From the cell containing the given text, extract its center point as [X, Y] coordinate. 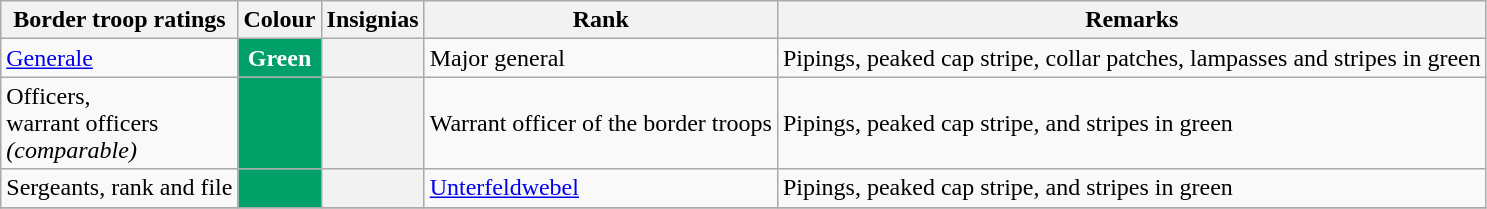
Major general [600, 58]
Pipings, peaked cap stripe, collar patches, lampasses and stripes in green [1132, 58]
Unterfeldwebel [600, 188]
Officers, warrant officers (comparable) [120, 123]
Insignias [372, 20]
Green [280, 58]
Remarks [1132, 20]
Warrant officer of the border troops [600, 123]
Generale [120, 58]
Rank [600, 20]
Border troop ratings [120, 20]
Colour [280, 20]
Sergeants, rank and file [120, 188]
